Capture the cell that displays the provided text and extract its [X, Y] central coordinate. 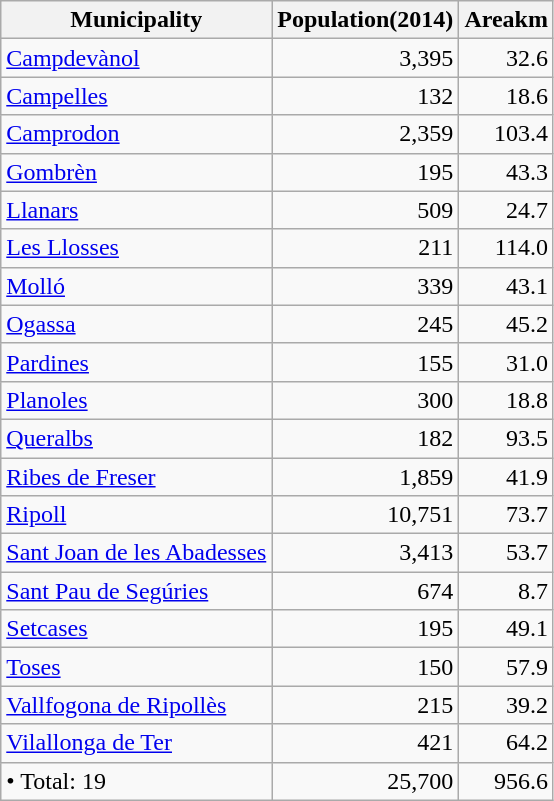
Ogassa [136, 324]
43.1 [506, 286]
18.6 [506, 96]
73.7 [506, 515]
49.1 [506, 629]
Camprodon [136, 134]
45.2 [506, 324]
Planoles [136, 400]
215 [366, 705]
Queralbs [136, 438]
32.6 [506, 58]
211 [366, 248]
182 [366, 438]
150 [366, 667]
Areakm [506, 20]
Ribes de Freser [136, 477]
41.9 [506, 477]
Gombrèn [136, 172]
Population(2014) [366, 20]
1,859 [366, 477]
245 [366, 324]
Campdevànol [136, 58]
132 [366, 96]
674 [366, 591]
43.3 [506, 172]
Sant Pau de Segúries [136, 591]
3,395 [366, 58]
53.7 [506, 553]
10,751 [366, 515]
Molló [136, 286]
Les Llosses [136, 248]
509 [366, 210]
8.7 [506, 591]
103.4 [506, 134]
57.9 [506, 667]
956.6 [506, 781]
39.2 [506, 705]
2,359 [366, 134]
Pardines [136, 362]
64.2 [506, 743]
Sant Joan de les Abadesses [136, 553]
• Total: 19 [136, 781]
155 [366, 362]
114.0 [506, 248]
421 [366, 743]
339 [366, 286]
31.0 [506, 362]
3,413 [366, 553]
18.8 [506, 400]
Llanars [136, 210]
25,700 [366, 781]
Ripoll [136, 515]
Vallfogona de Ripollès [136, 705]
Campelles [136, 96]
93.5 [506, 438]
Toses [136, 667]
Vilallonga de Ter [136, 743]
Setcases [136, 629]
24.7 [506, 210]
300 [366, 400]
Municipality [136, 20]
